Return the (x, y) coordinate for the center point of the cell that contains the specified text.  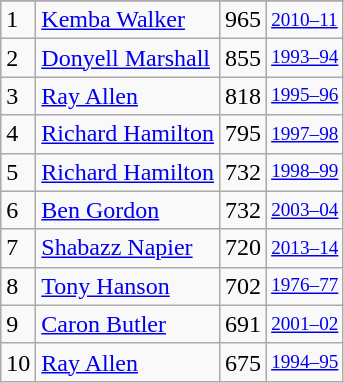
4 (18, 134)
Shabazz Napier (128, 248)
7 (18, 248)
965 (244, 20)
691 (244, 324)
2001–02 (305, 324)
1995–96 (305, 96)
1 (18, 20)
2013–14 (305, 248)
2 (18, 58)
855 (244, 58)
8 (18, 286)
6 (18, 210)
2003–04 (305, 210)
702 (244, 286)
818 (244, 96)
1997–98 (305, 134)
1994–95 (305, 362)
Kemba Walker (128, 20)
Tony Hanson (128, 286)
2010–11 (305, 20)
Ben Gordon (128, 210)
675 (244, 362)
720 (244, 248)
1976–77 (305, 286)
Caron Butler (128, 324)
1998–99 (305, 172)
Donyell Marshall (128, 58)
1993–94 (305, 58)
5 (18, 172)
9 (18, 324)
10 (18, 362)
3 (18, 96)
795 (244, 134)
